Pinpoint the cell where the given text exists, returning its [x, y] midpoint coordinate. 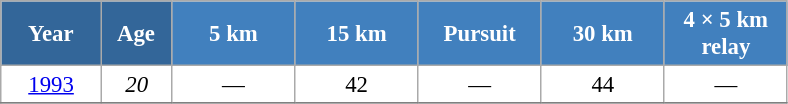
44 [602, 85]
1993 [52, 85]
30 km [602, 34]
Year [52, 34]
4 × 5 km relay [726, 34]
20 [136, 85]
15 km [356, 34]
Age [136, 34]
42 [356, 85]
5 km [234, 34]
Pursuit [480, 34]
